From the cell containing the given text, extract its center point as [X, Y] coordinate. 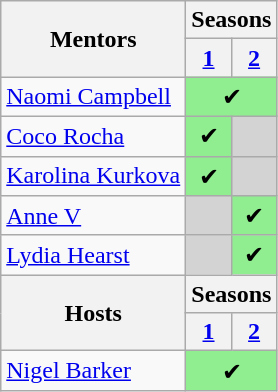
Nigel Barker [94, 371]
Coco Rocha [94, 136]
Anne V [94, 216]
Lydia Hearst [94, 255]
Naomi Campbell [94, 97]
Hosts [94, 313]
Mentors [94, 39]
Karolina Kurkova [94, 176]
